Detect which cell encompasses the target text, then output its [x, y] center coordinate. 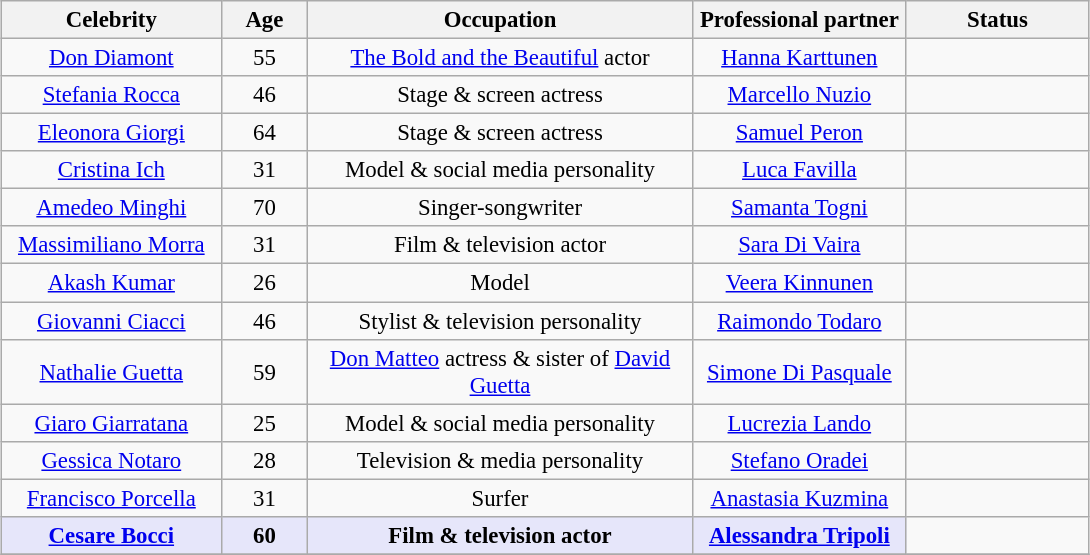
Alessandra Tripoli [800, 535]
Samanta Togni [800, 208]
Simone Di Pasquale [800, 372]
59 [265, 372]
Cristina Ich [112, 170]
Samuel Peron [800, 133]
Age [265, 20]
70 [265, 208]
55 [265, 57]
Celebrity [112, 20]
Model [500, 283]
Nathalie Guetta [112, 372]
Giaro Giarratana [112, 423]
Lucrezia Lando [800, 423]
Occupation [500, 20]
Veera Kinnunen [800, 283]
Stylist & television personality [500, 321]
Massimiliano Morra [112, 245]
Don Diamont [112, 57]
Singer-songwriter [500, 208]
25 [265, 423]
28 [265, 460]
Gessica Notaro [112, 460]
Cesare Bocci [112, 535]
Akash Kumar [112, 283]
Professional partner [800, 20]
Stefania Rocca [112, 95]
Hanna Karttunen [800, 57]
Surfer [500, 498]
Sara Di Vaira [800, 245]
The Bold and the Beautiful actor [500, 57]
64 [265, 133]
Stefano Oradei [800, 460]
26 [265, 283]
Don Matteo actress & sister of David Guetta [500, 372]
Luca Favilla [800, 170]
Eleonora Giorgi [112, 133]
Raimondo Todaro [800, 321]
Giovanni Ciacci [112, 321]
Francisco Porcella [112, 498]
Anastasia Kuzmina [800, 498]
Amedeo Minghi [112, 208]
Television & media personality [500, 460]
Status [998, 20]
60 [265, 535]
Marcello Nuzio [800, 95]
